Detect which cell encompasses the target text, then output its (x, y) center coordinate. 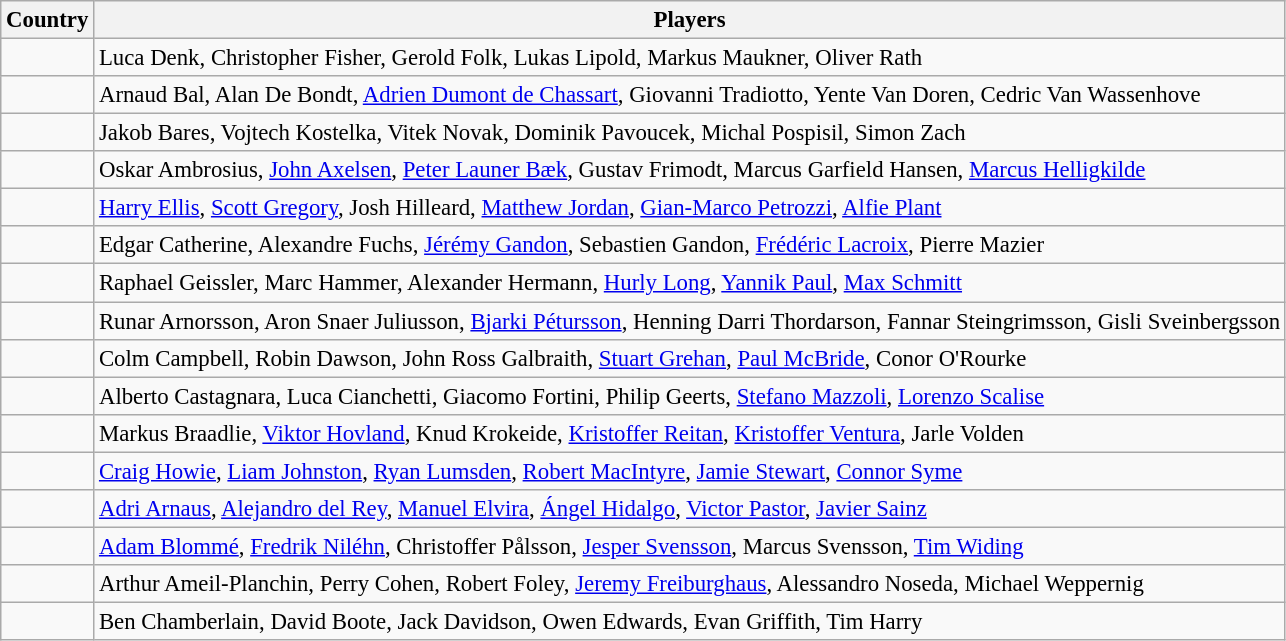
Adam Blommé, Fredrik Niléhn, Christoffer Pålsson, Jesper Svensson, Marcus Svensson, Tim Widing (690, 546)
Edgar Catherine, Alexandre Fuchs, Jérémy Gandon, Sebastien Gandon, Frédéric Lacroix, Pierre Mazier (690, 245)
Runar Arnorsson, Aron Snaer Juliusson, Bjarki Pétursson, Henning Darri Thordarson, Fannar Steingrimsson, Gisli Sveinbergsson (690, 321)
Harry Ellis, Scott Gregory, Josh Hilleard, Matthew Jordan, Gian-Marco Petrozzi, Alfie Plant (690, 208)
Markus Braadlie, Viktor Hovland, Knud Krokeide, Kristoffer Reitan, Kristoffer Ventura, Jarle Volden (690, 433)
Ben Chamberlain, David Boote, Jack Davidson, Owen Edwards, Evan Griffith, Tim Harry (690, 621)
Arnaud Bal, Alan De Bondt, Adrien Dumont de Chassart, Giovanni Tradiotto, Yente Van Doren, Cedric Van Wassenhove (690, 95)
Arthur Ameil-Planchin, Perry Cohen, Robert Foley, Jeremy Freiburghaus, Alessandro Noseda, Michael Weppernig (690, 584)
Luca Denk, Christopher Fisher, Gerold Folk, Lukas Lipold, Markus Maukner, Oliver Rath (690, 58)
Players (690, 20)
Raphael Geissler, Marc Hammer, Alexander Hermann, Hurly Long, Yannik Paul, Max Schmitt (690, 283)
Country (48, 20)
Craig Howie, Liam Johnston, Ryan Lumsden, Robert MacIntyre, Jamie Stewart, Connor Syme (690, 471)
Alberto Castagnara, Luca Cianchetti, Giacomo Fortini, Philip Geerts, Stefano Mazzoli, Lorenzo Scalise (690, 396)
Colm Campbell, Robin Dawson, John Ross Galbraith, Stuart Grehan, Paul McBride, Conor O'Rourke (690, 358)
Oskar Ambrosius, John Axelsen, Peter Launer Bæk, Gustav Frimodt, Marcus Garfield Hansen, Marcus Helligkilde (690, 170)
Adri Arnaus, Alejandro del Rey, Manuel Elvira, Ángel Hidalgo, Victor Pastor, Javier Sainz (690, 509)
Jakob Bares, Vojtech Kostelka, Vitek Novak, Dominik Pavoucek, Michal Pospisil, Simon Zach (690, 133)
